Detect which cell encompasses the target text, then output its [X, Y] center coordinate. 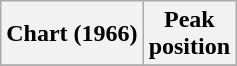
Peakposition [189, 34]
Chart (1966) [72, 34]
